Return the [X, Y] coordinate for the center point of the cell that contains the specified text.  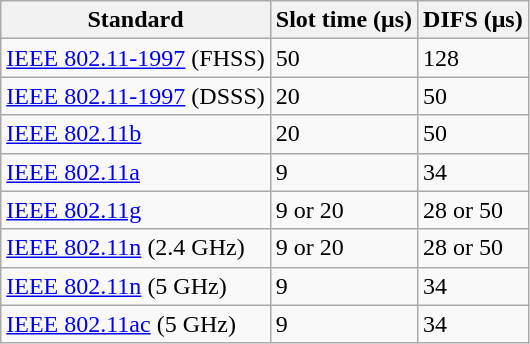
128 [474, 58]
IEEE 802.11b [136, 134]
DIFS (μs) [474, 20]
IEEE 802.11n (5 GHz) [136, 286]
IEEE 802.11ac (5 GHz) [136, 324]
IEEE 802.11g [136, 210]
IEEE 802.11n (2.4 GHz) [136, 248]
Slot time (μs) [344, 20]
IEEE 802.11a [136, 172]
Standard [136, 20]
IEEE 802.11-1997 (FHSS) [136, 58]
IEEE 802.11-1997 (DSSS) [136, 96]
